Scan for the cell matching the given text and deliver its (X, Y) coordinate at center. 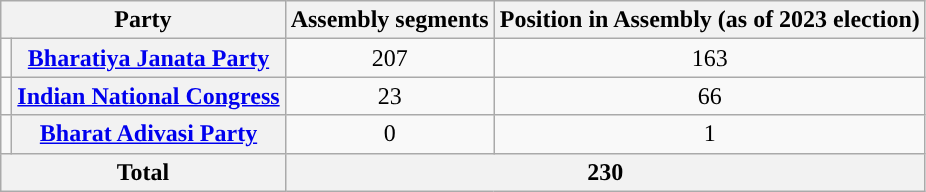
Position in Assembly (as of 2023 election) (710, 20)
Total (143, 172)
0 (390, 134)
Assembly segments (390, 20)
1 (710, 134)
Party (143, 20)
Bharat Adivasi Party (148, 134)
66 (710, 96)
207 (390, 58)
230 (605, 172)
23 (390, 96)
Bharatiya Janata Party (148, 58)
Indian National Congress (148, 96)
163 (710, 58)
